Capture the cell that displays the provided text and extract its [X, Y] central coordinate. 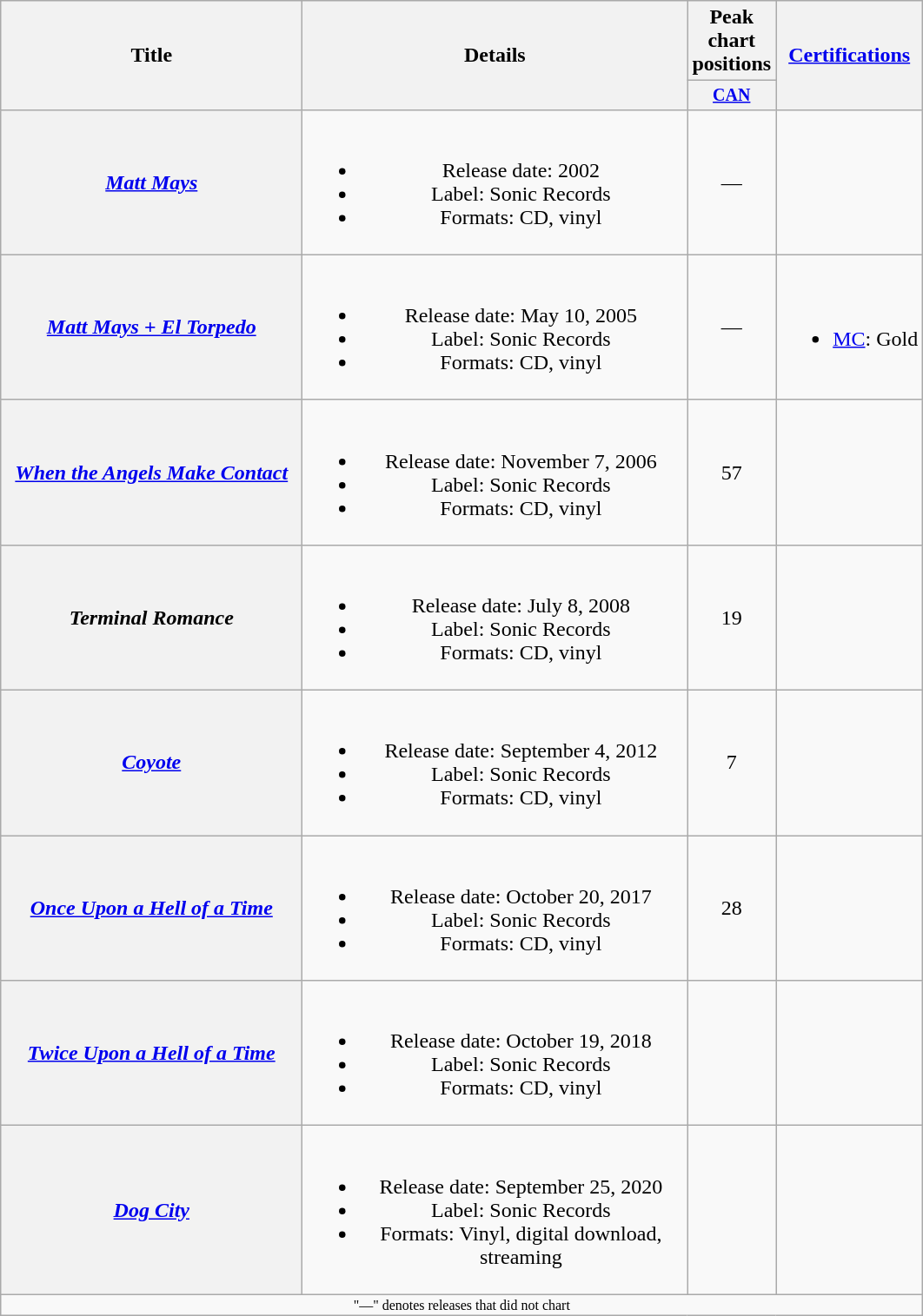
Twice Upon a Hell of a Time [151, 1053]
CAN [732, 96]
Release date: July 8, 2008Label: Sonic RecordsFormats: CD, vinyl [495, 617]
Release date: November 7, 2006Label: Sonic RecordsFormats: CD, vinyl [495, 473]
Release date: May 10, 2005Label: Sonic RecordsFormats: CD, vinyl [495, 327]
Release date: October 19, 2018Label: Sonic RecordsFormats: CD, vinyl [495, 1053]
Details [495, 56]
Once Upon a Hell of a Time [151, 909]
"—" denotes releases that did not chart [462, 1305]
19 [732, 617]
Coyote [151, 763]
28 [732, 909]
Matt Mays + El Torpedo [151, 327]
Title [151, 56]
Terminal Romance [151, 617]
Matt Mays [151, 182]
7 [732, 763]
57 [732, 473]
Release date: September 4, 2012Label: Sonic RecordsFormats: CD, vinyl [495, 763]
Release date: 2002Label: Sonic RecordsFormats: CD, vinyl [495, 182]
Certifications [850, 56]
MC: Gold [850, 327]
When the Angels Make Contact [151, 473]
Dog City [151, 1210]
Release date: September 25, 2020Label: Sonic RecordsFormats: Vinyl, digital download, streaming [495, 1210]
Release date: October 20, 2017Label: Sonic RecordsFormats: CD, vinyl [495, 909]
Peak chart positions [732, 41]
